Determine the (x, y) coordinate at the center of the cell enclosing the given text.  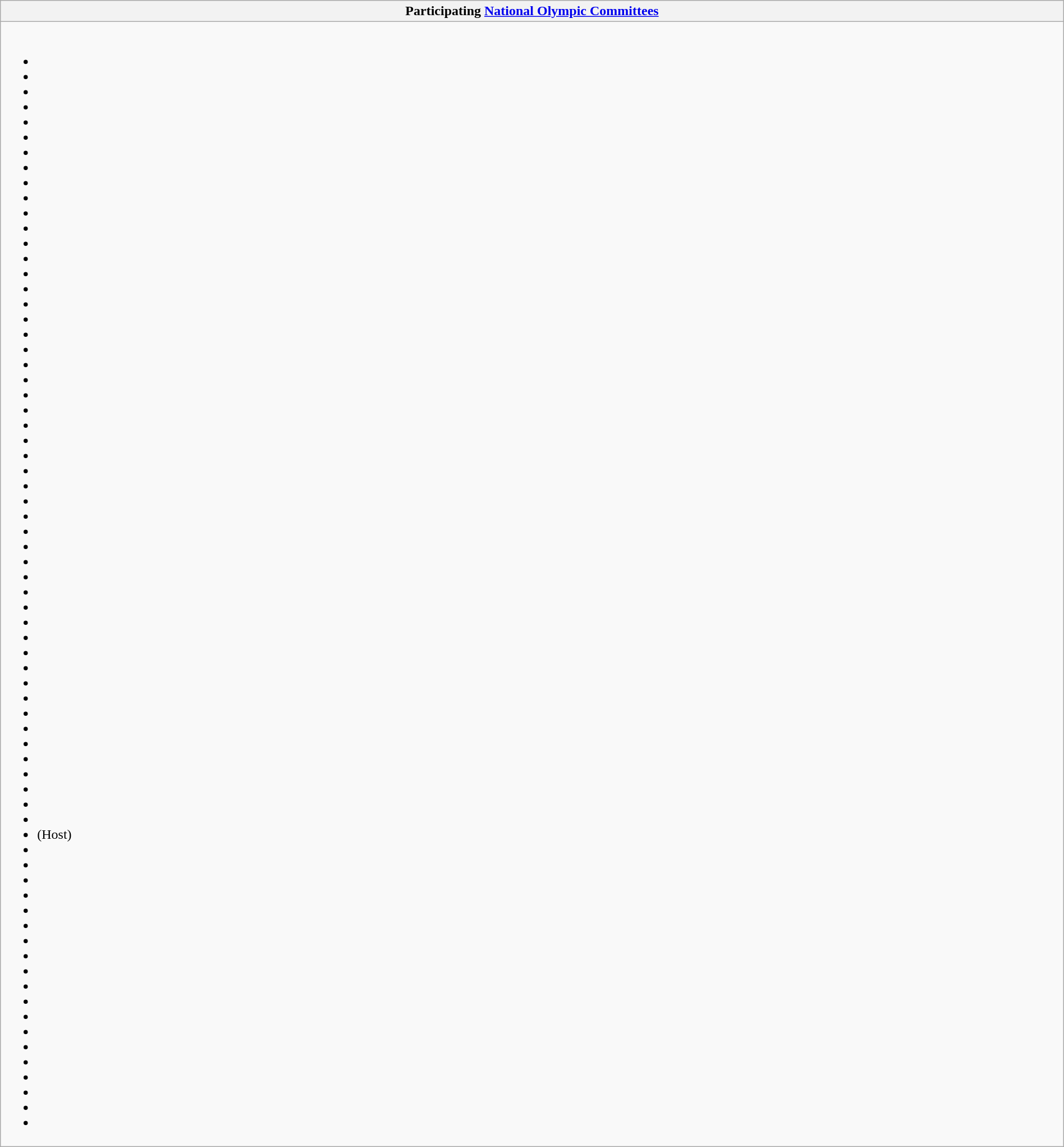
Participating National Olympic Committees (532, 11)
(Host) (532, 584)
